Return [x, y] of the center of cell containing provided text 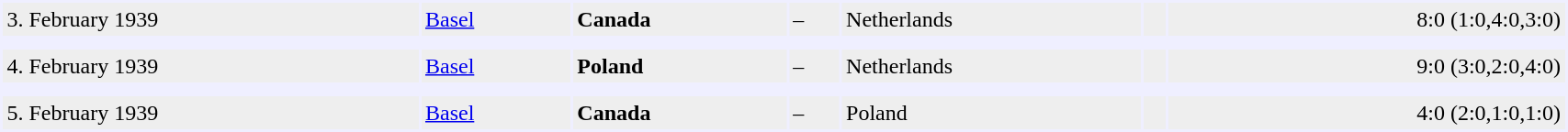
8:0 (1:0,4:0,3:0) [1367, 19]
4. February 1939 [210, 66]
4:0 (2:0,1:0,1:0) [1367, 113]
5. February 1939 [210, 113]
3. February 1939 [210, 19]
9:0 (3:0,2:0,4:0) [1367, 66]
